Identify which cell holds the provided text, then report its (x, y) central coordinate. 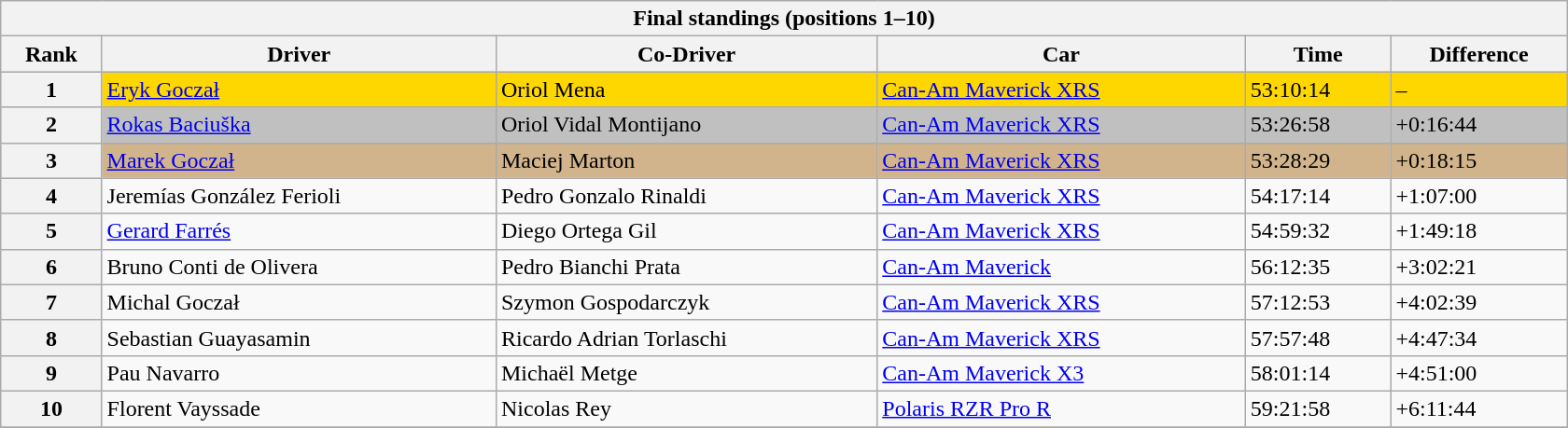
Pedro Bianchi Prata (686, 267)
Pau Navarro (299, 373)
Sebastian Guayasamin (299, 338)
Szymon Gospodarczyk (686, 302)
Maciej Marton (686, 160)
10 (51, 408)
9 (51, 373)
Time (1318, 54)
54:59:32 (1318, 231)
Difference (1478, 54)
+6:11:44 (1478, 408)
54:17:14 (1318, 196)
5 (51, 231)
Bruno Conti de Olivera (299, 267)
Michaël Metge (686, 373)
2 (51, 125)
58:01:14 (1318, 373)
Michal Goczał (299, 302)
+4:47:34 (1478, 338)
Diego Ortega Gil (686, 231)
+3:02:21 (1478, 267)
+4:51:00 (1478, 373)
Polaris RZR Pro R (1062, 408)
Can-Am Maverick (1062, 267)
Jeremías González Ferioli (299, 196)
+4:02:39 (1478, 302)
Gerard Farrés (299, 231)
Co-Driver (686, 54)
Pedro Gonzalo Rinaldi (686, 196)
53:10:14 (1318, 90)
Can-Am Maverick X3 (1062, 373)
+0:18:15 (1478, 160)
Final standings (positions 1–10) (784, 19)
Rokas Baciuška (299, 125)
Car (1062, 54)
7 (51, 302)
Florent Vayssade (299, 408)
4 (51, 196)
Oriol Vidal Montijano (686, 125)
53:28:29 (1318, 160)
Rank (51, 54)
59:21:58 (1318, 408)
53:26:58 (1318, 125)
+1:07:00 (1478, 196)
Driver (299, 54)
– (1478, 90)
57:57:48 (1318, 338)
Marek Goczał (299, 160)
57:12:53 (1318, 302)
Eryk Goczał (299, 90)
+1:49:18 (1478, 231)
1 (51, 90)
8 (51, 338)
56:12:35 (1318, 267)
Nicolas Rey (686, 408)
Oriol Mena (686, 90)
3 (51, 160)
6 (51, 267)
+0:16:44 (1478, 125)
Ricardo Adrian Torlaschi (686, 338)
